From the cell containing the given text, extract its center point as (X, Y) coordinate. 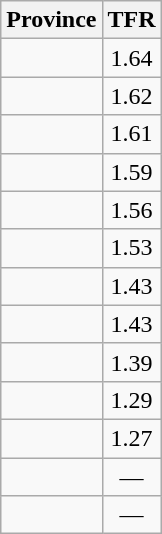
1.53 (132, 248)
TFR (132, 20)
1.64 (132, 58)
1.62 (132, 96)
1.61 (132, 134)
Province (52, 20)
1.59 (132, 172)
1.29 (132, 400)
1.27 (132, 438)
1.39 (132, 362)
1.56 (132, 210)
